Capture the cell that displays the provided text and extract its (x, y) central coordinate. 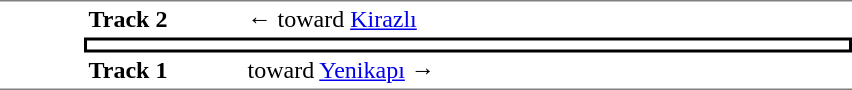
Track 2 (164, 19)
← toward Kirazlı (548, 19)
Track 1 (164, 71)
toward Yenikapı → (548, 71)
